Extract the [x, y] coordinate from the center of the cell holding the provided text.  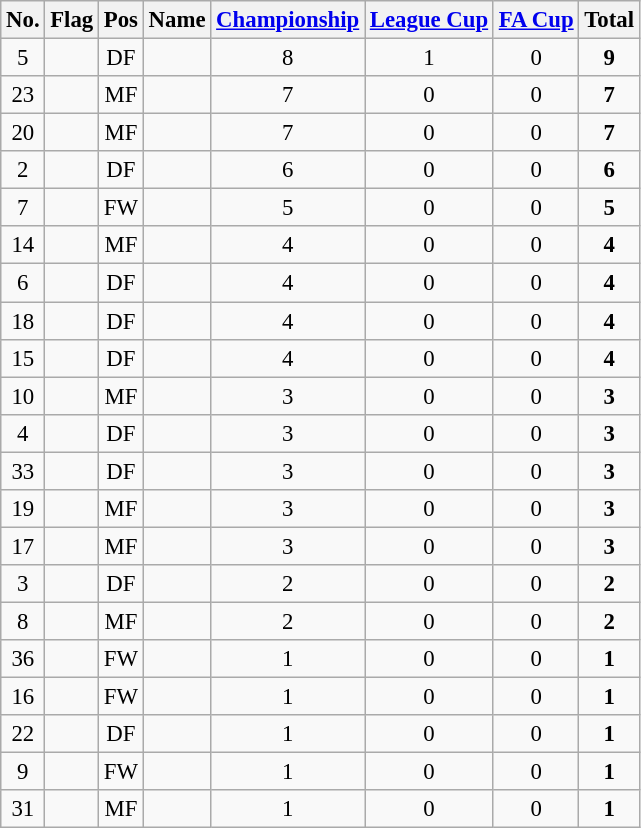
17 [23, 546]
10 [23, 396]
FA Cup [536, 20]
Pos [122, 20]
Championship [288, 20]
23 [23, 95]
16 [23, 697]
Name [177, 20]
League Cup [428, 20]
Flag [72, 20]
31 [23, 809]
14 [23, 245]
Total [609, 20]
No. [23, 20]
33 [23, 471]
19 [23, 509]
15 [23, 358]
36 [23, 659]
22 [23, 734]
18 [23, 321]
20 [23, 133]
